Determine the [X, Y] coordinate at the center of the cell enclosing the given text.  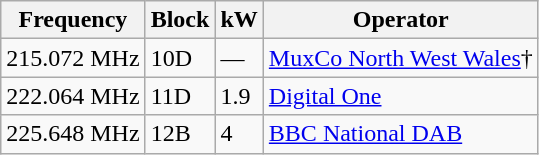
Operator [400, 20]
— [239, 58]
222.064 MHz [73, 96]
kW [239, 20]
4 [239, 134]
10D [180, 58]
215.072 MHz [73, 58]
225.648 MHz [73, 134]
12B [180, 134]
11D [180, 96]
Block [180, 20]
Frequency [73, 20]
BBC National DAB [400, 134]
MuxCo North West Wales† [400, 58]
Digital One [400, 96]
1.9 [239, 96]
